Search for the cell housing the specified text and yield its [x, y] center coordinate. 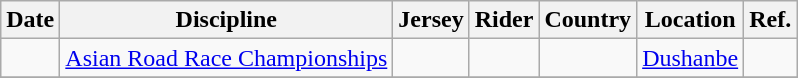
Ref. [770, 20]
Rider [504, 20]
Jersey [431, 20]
Location [690, 20]
Country [588, 20]
Discipline [226, 20]
Date [30, 20]
Asian Road Race Championships [226, 58]
Dushanbe [690, 58]
